From the cell containing the given text, extract its center point as (x, y) coordinate. 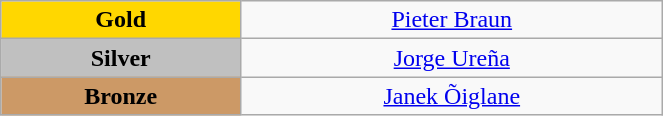
Pieter Braun (452, 20)
Bronze (121, 96)
Gold (121, 20)
Silver (121, 58)
Jorge Ureña (452, 58)
Janek Õiglane (452, 96)
